For the text-containing cell, return its midpoint in (X, Y) coordinate format. 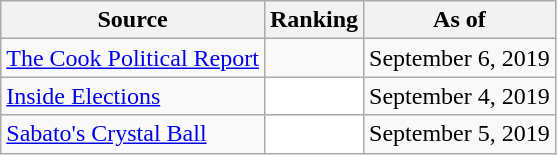
September 6, 2019 (460, 58)
Sabato's Crystal Ball (133, 134)
September 4, 2019 (460, 96)
Source (133, 20)
Inside Elections (133, 96)
Ranking (314, 20)
As of (460, 20)
September 5, 2019 (460, 134)
The Cook Political Report (133, 58)
